Return the [x, y] coordinate for the center point of the cell that contains the specified text.  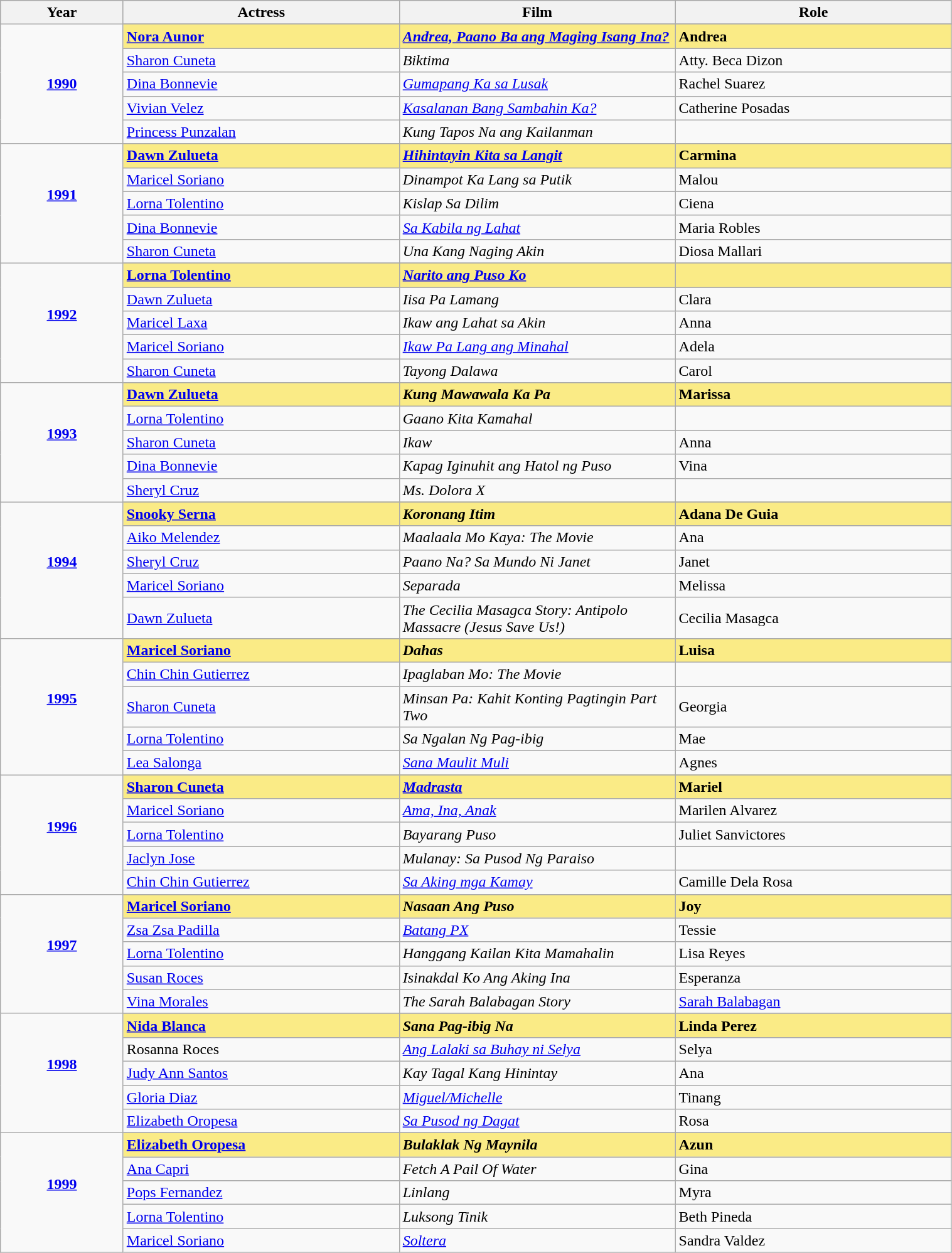
1998 [62, 1073]
Sarah Balabagan [813, 1001]
Minsan Pa: Kahit Konting Pagtingin Part Two [537, 706]
Ang Lalaki sa Buhay ni Selya [537, 1049]
Marissa [813, 395]
Vina Morales [261, 1001]
Nida Blanca [261, 1025]
Atty. Beca Dizon [813, 60]
Miguel/Michelle [537, 1097]
Gina [813, 1169]
Janet [813, 562]
Tayong Dalawa [537, 371]
Kung Tapos Na ang Kailanman [537, 132]
Carmina [813, 156]
Role [813, 13]
Koronang Itim [537, 514]
1993 [62, 442]
Ms. Dolora X [537, 490]
1999 [62, 1193]
1997 [62, 954]
Tinang [813, 1097]
Hihintayin Kita sa Langit [537, 156]
Agnes [813, 763]
Bayarang Puso [537, 834]
Vivian Velez [261, 108]
Actress [261, 13]
The Cecilia Masagca Story: Antipolo Massacre (Jesus Save Us!) [537, 617]
Kasalanan Bang Sambahin Ka? [537, 108]
Zsa Zsa Padilla [261, 930]
1996 [62, 834]
Luksong Tinik [537, 1217]
Jaclyn Jose [261, 858]
Kislap Sa Dilim [537, 203]
Malou [813, 179]
Gaano Kita Kamahal [537, 419]
Isinakdal Ko Ang Aking Ina [537, 978]
Carol [813, 371]
Mae [813, 739]
Adela [813, 347]
Rosanna Roces [261, 1049]
Sa Kabila ng Lahat [537, 227]
Dahas [537, 650]
Soltera [537, 1240]
Film [537, 13]
Vina [813, 466]
Separada [537, 585]
Sa Aking mga Kamay [537, 882]
Beth Pineda [813, 1217]
Susan Roces [261, 978]
Sana Pag-ibig Na [537, 1025]
Georgia [813, 706]
Iisa Pa Lamang [537, 299]
Luisa [813, 650]
Gloria Diaz [261, 1097]
Aiko Melendez [261, 538]
Sandra Valdez [813, 1240]
Bulaklak Ng Maynila [537, 1145]
Linlang [537, 1193]
Ikaw [537, 442]
1990 [62, 84]
Nasaan Ang Puso [537, 906]
Azun [813, 1145]
Clara [813, 299]
Joy [813, 906]
Sana Maulit Muli [537, 763]
Ciena [813, 203]
Ana Capri [261, 1169]
Mulanay: Sa Pusod Ng Paraiso [537, 858]
Rosa [813, 1121]
Selya [813, 1049]
Ipaglaban Mo: The Movie [537, 674]
1991 [62, 203]
1992 [62, 323]
Sa Pusod ng Dagat [537, 1121]
Judy Ann Santos [261, 1073]
Ama, Ina, Anak [537, 811]
1994 [62, 570]
Maalaala Mo Kaya: The Movie [537, 538]
Nora Aunor [261, 36]
Maricel Laxa [261, 323]
Kapag Iginuhit ang Hatol ng Puso [537, 466]
Linda Perez [813, 1025]
Esperanza [813, 978]
Marilen Alvarez [813, 811]
Catherine Posadas [813, 108]
Myra [813, 1193]
Fetch A Pail Of Water [537, 1169]
Madrasta [537, 787]
Rachel Suarez [813, 84]
Gumapang Ka sa Lusak [537, 84]
Narito ang Puso Ko [537, 275]
Batang PX [537, 930]
Andrea [813, 36]
Adana De Guia [813, 514]
Dinampot Ka Lang sa Putik [537, 179]
Melissa [813, 585]
Ikaw Pa Lang ang Minahal [537, 347]
Paano Na? Sa Mundo Ni Janet [537, 562]
Una Kang Naging Akin [537, 251]
Juliet Sanvictores [813, 834]
Lisa Reyes [813, 954]
Lea Salonga [261, 763]
Hanggang Kailan Kita Mamahalin [537, 954]
Sa Ngalan Ng Pag-ibig [537, 739]
Kung Mawawala Ka Pa [537, 395]
Kay Tagal Kang Hinintay [537, 1073]
Andrea, Paano Ba ang Maging Isang Ina? [537, 36]
Maria Robles [813, 227]
Biktima [537, 60]
Pops Fernandez [261, 1193]
Tessie [813, 930]
Ikaw ang Lahat sa Akin [537, 323]
Cecilia Masagca [813, 617]
Camille Dela Rosa [813, 882]
Mariel [813, 787]
Princess Punzalan [261, 132]
The Sarah Balabagan Story [537, 1001]
Year [62, 13]
1995 [62, 706]
Diosa Mallari [813, 251]
Snooky Serna [261, 514]
